Return [X, Y] of the center of cell containing provided text 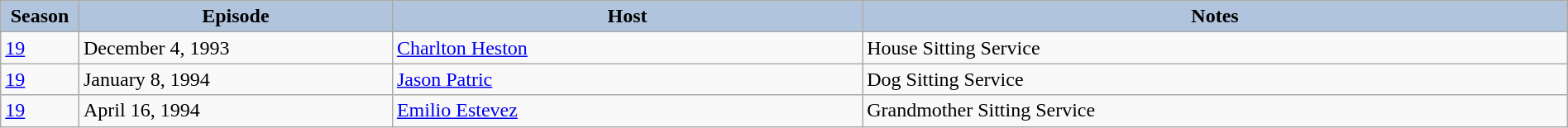
Grandmother Sitting Service [1216, 111]
House Sitting Service [1216, 48]
January 8, 1994 [235, 79]
Emilio Estevez [627, 111]
Dog Sitting Service [1216, 79]
Episode [235, 17]
Host [627, 17]
Season [40, 17]
April 16, 1994 [235, 111]
Jason Patric [627, 79]
December 4, 1993 [235, 48]
Notes [1216, 17]
Charlton Heston [627, 48]
